Extract the (X, Y) coordinate from the center of the cell holding the provided text.  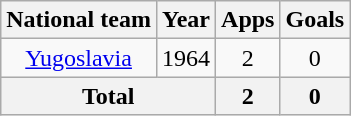
Yugoslavia (79, 58)
Goals (315, 20)
Year (186, 20)
Apps (248, 20)
1964 (186, 58)
National team (79, 20)
Total (108, 96)
